Search for the cell housing the specified text and yield its [X, Y] center coordinate. 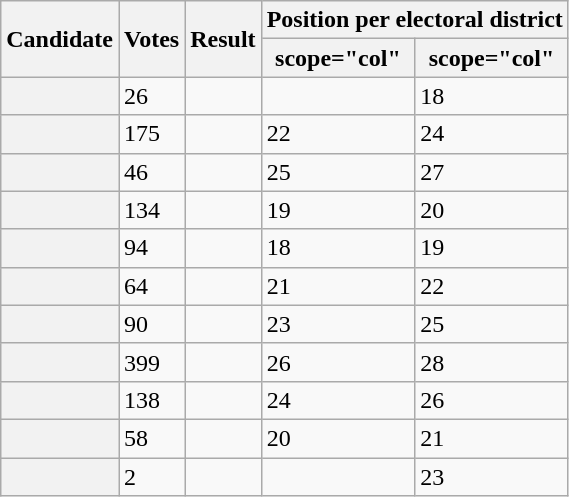
46 [151, 172]
134 [151, 210]
138 [151, 400]
Candidate [60, 39]
2 [151, 477]
28 [492, 362]
94 [151, 248]
399 [151, 362]
90 [151, 324]
27 [492, 172]
Result [223, 39]
Position per electoral district [414, 20]
64 [151, 286]
58 [151, 438]
175 [151, 134]
Votes [151, 39]
